From the cell containing the given text, extract its center point as (x, y) coordinate. 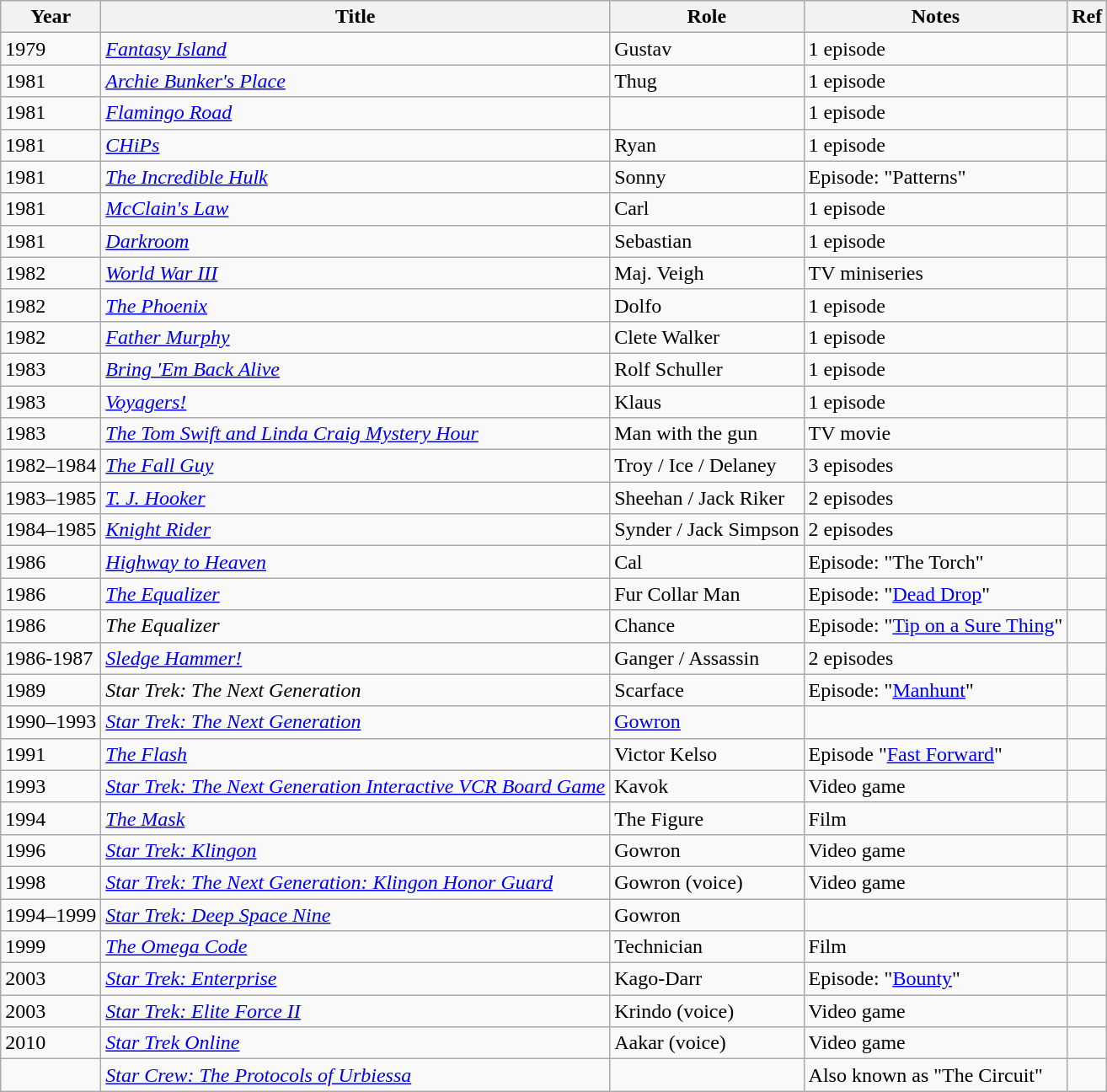
Darkroom (356, 241)
Episode: "The Torch" (935, 562)
Carl (707, 209)
Star Trek Online (356, 1043)
Troy / Ice / Delaney (707, 466)
1986-1987 (51, 658)
Clete Walker (707, 337)
Cal (707, 562)
Victor Kelso (707, 754)
Episode: "Manhunt" (935, 690)
Technician (707, 947)
Gowron (voice) (707, 882)
Knight Rider (356, 530)
Episode: "Bounty" (935, 979)
Star Trek: Elite Force II (356, 1011)
Krindo (voice) (707, 1011)
Flamingo Road (356, 113)
1982–1984 (51, 466)
Archie Bunker's Place (356, 81)
The Phoenix (356, 305)
Notes (935, 17)
Episode: "Patterns" (935, 177)
Sledge Hammer! (356, 658)
1979 (51, 49)
Kavok (707, 786)
Star Trek: The Next Generation Interactive VCR Board Game (356, 786)
Role (707, 17)
Star Trek: Klingon (356, 850)
Bring 'Em Back Alive (356, 369)
1994–1999 (51, 914)
T. J. Hooker (356, 498)
CHiPs (356, 145)
2010 (51, 1043)
Sebastian (707, 241)
1989 (51, 690)
Episode: "Dead Drop" (935, 594)
The Flash (356, 754)
Sonny (707, 177)
TV movie (935, 434)
Ref (1087, 17)
Voyagers! (356, 402)
The Figure (707, 818)
Gustav (707, 49)
Rolf Schuller (707, 369)
Year (51, 17)
McClain's Law (356, 209)
Episode "Fast Forward" (935, 754)
The Incredible Hulk (356, 177)
Star Trek: The Next Generation: Klingon Honor Guard (356, 882)
The Tom Swift and Linda Craig Mystery Hour (356, 434)
Thug (707, 81)
Chance (707, 626)
1990–1993 (51, 722)
Title (356, 17)
Highway to Heaven (356, 562)
The Mask (356, 818)
Klaus (707, 402)
Also known as "The Circuit" (935, 1075)
1993 (51, 786)
Dolfo (707, 305)
Aakar (voice) (707, 1043)
Scarface (707, 690)
1991 (51, 754)
World War III (356, 273)
The Omega Code (356, 947)
1984–1985 (51, 530)
1999 (51, 947)
Star Trek: Enterprise (356, 979)
1998 (51, 882)
Ganger / Assassin (707, 658)
Kago-Darr (707, 979)
TV miniseries (935, 273)
Star Trek: Deep Space Nine (356, 914)
Sheehan / Jack Riker (707, 498)
1983–1985 (51, 498)
1996 (51, 850)
Ryan (707, 145)
Fantasy Island (356, 49)
The Fall Guy (356, 466)
Maj. Veigh (707, 273)
Man with the gun (707, 434)
1994 (51, 818)
Father Murphy (356, 337)
Episode: "Tip on a Sure Thing" (935, 626)
Fur Collar Man (707, 594)
3 episodes (935, 466)
Synder / Jack Simpson (707, 530)
Star Crew: The Protocols of Urbiessa (356, 1075)
